Provide the [x, y] coordinate of the cell's center where the given text is located.  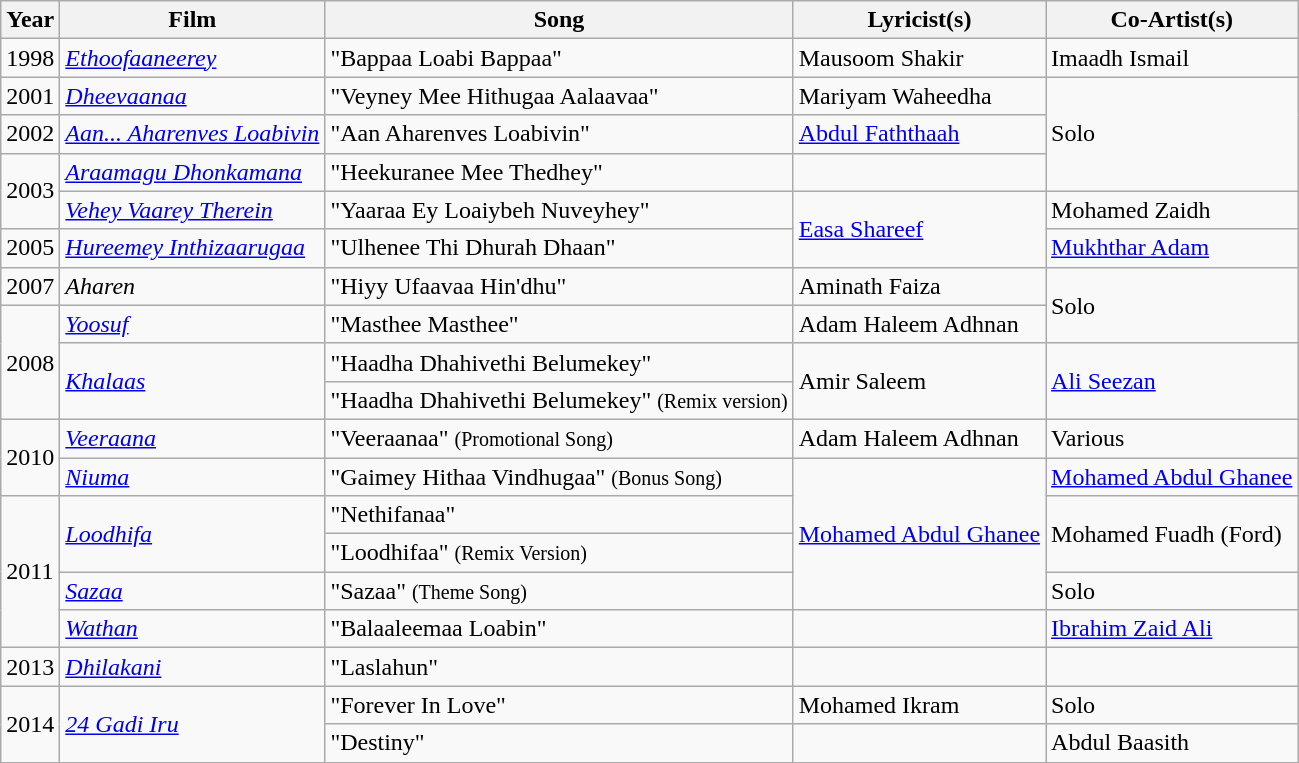
Mohamed Ikram [919, 705]
"Gaimey Hithaa Vindhugaa" (Bonus Song) [559, 477]
Araamagu Dhonkamana [192, 172]
Film [192, 20]
"Haadha Dhahivethi Belumekey" [559, 362]
Lyricist(s) [919, 20]
2005 [30, 248]
Aharen [192, 286]
Mukhthar Adam [1172, 248]
Song [559, 20]
Veeraana [192, 438]
2001 [30, 96]
"Destiny" [559, 743]
Mausoom Shakir [919, 58]
"Veeraanaa" (Promotional Song) [559, 438]
2010 [30, 457]
"Balaaleemaa Loabin" [559, 629]
"Yaaraa Ey Loaiybeh Nuveyhey" [559, 210]
Loodhifa [192, 534]
"Loodhifaa" (Remix Version) [559, 553]
Ali Seezan [1172, 381]
Imaadh Ismail [1172, 58]
Dhilakani [192, 667]
2003 [30, 191]
"Hiyy Ufaavaa Hin'dhu" [559, 286]
Ethoofaaneerey [192, 58]
Co-Artist(s) [1172, 20]
Vehey Vaarey Therein [192, 210]
"Haadha Dhahivethi Belumekey" (Remix version) [559, 400]
2014 [30, 724]
Easa Shareef [919, 229]
"Ulhenee Thi Dhurah Dhaan" [559, 248]
"Bappaa Loabi Bappaa" [559, 58]
Aan... Aharenves Loabivin [192, 134]
Dheevaanaa [192, 96]
Khalaas [192, 381]
Niuma [192, 477]
Abdul Faththaah [919, 134]
Sazaa [192, 591]
"Veyney Mee Hithugaa Aalaavaa" [559, 96]
Aminath Faiza [919, 286]
Ibrahim Zaid Ali [1172, 629]
"Masthee Masthee" [559, 324]
2007 [30, 286]
Year [30, 20]
Hureemey Inthizaarugaa [192, 248]
2002 [30, 134]
Abdul Baasith [1172, 743]
Wathan [192, 629]
Mohamed Fuadh (Ford) [1172, 534]
"Heekuranee Mee Thedhey" [559, 172]
2011 [30, 572]
Mariyam Waheedha [919, 96]
2008 [30, 362]
Mohamed Zaidh [1172, 210]
24 Gadi Iru [192, 724]
Amir Saleem [919, 381]
"Nethifanaa" [559, 515]
Various [1172, 438]
1998 [30, 58]
"Forever In Love" [559, 705]
Yoosuf [192, 324]
2013 [30, 667]
"Sazaa" (Theme Song) [559, 591]
"Aan Aharenves Loabivin" [559, 134]
"Laslahun" [559, 667]
